From the cell containing the given text, extract its center point as [X, Y] coordinate. 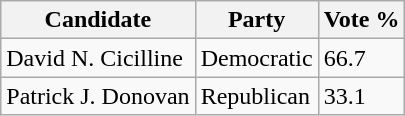
Republican [256, 96]
Democratic [256, 58]
Party [256, 20]
33.1 [362, 96]
Patrick J. Donovan [98, 96]
Candidate [98, 20]
Vote % [362, 20]
David N. Cicilline [98, 58]
66.7 [362, 58]
